Scan for the cell matching the given text and deliver its (X, Y) coordinate at center. 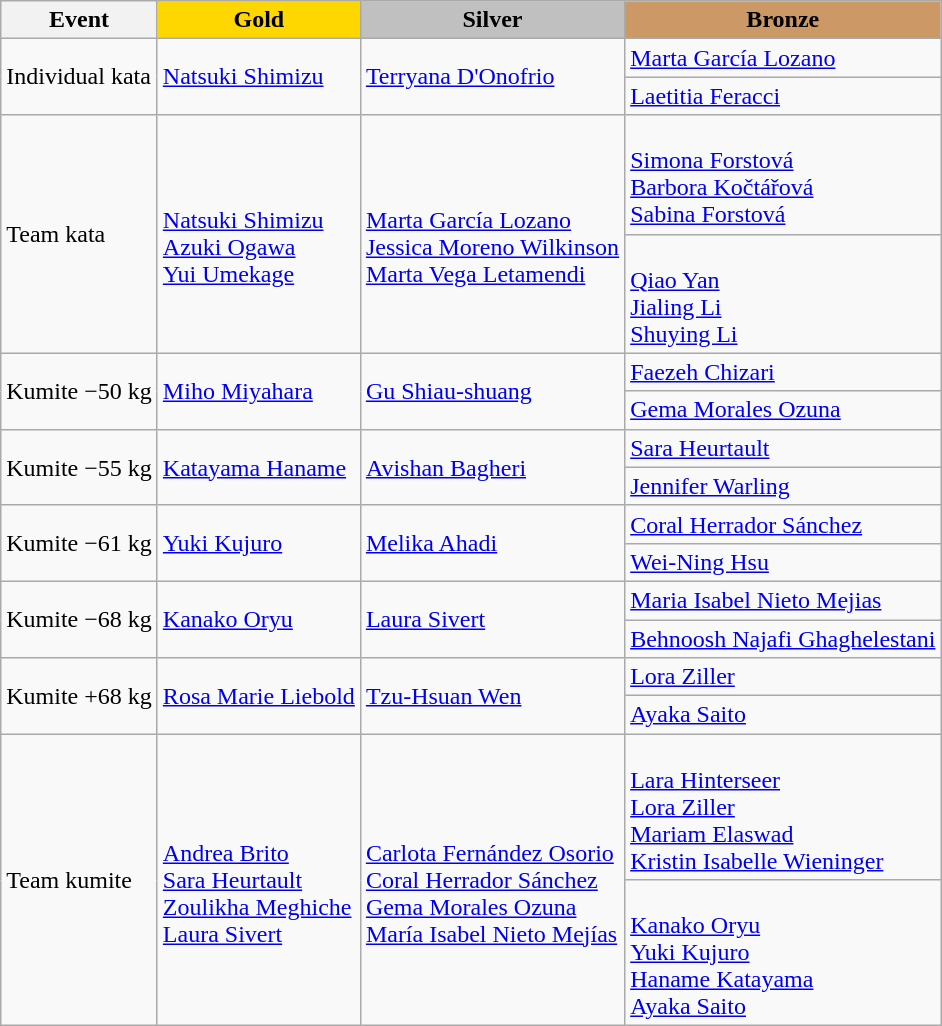
Coral Herrador Sánchez (783, 524)
Bronze (783, 20)
Sara Heurtault (783, 448)
Faezeh Chizari (783, 372)
Maria Isabel Nieto Mejias (783, 600)
Marta García LozanoJessica Moreno WilkinsonMarta Vega Letamendi (492, 234)
Andrea BritoSara HeurtaultZoulikha MeghicheLaura Sivert (258, 880)
Team kumite (80, 880)
Miho Miyahara (258, 391)
Kumite +68 kg (80, 696)
Laura Sivert (492, 619)
Gema Morales Ozuna (783, 410)
Yuki Kujuro (258, 543)
Lora Ziller (783, 677)
Rosa Marie Liebold (258, 696)
Kumite −68 kg (80, 619)
Kumite −50 kg (80, 391)
Katayama Haname (258, 467)
Avishan Bagheri (492, 467)
Lara HinterseerLora ZillerMariam ElaswadKristin Isabelle Wieninger (783, 807)
Ayaka Saito (783, 715)
Natsuki ShimizuAzuki OgawaYui Umekage (258, 234)
Gu Shiau-shuang (492, 391)
Qiao YanJialing LiShuying Li (783, 294)
Kanako Oryu (258, 619)
Natsuki Shimizu (258, 77)
Silver (492, 20)
Marta García Lozano (783, 58)
Team kata (80, 234)
Behnoosh Najafi Ghaghelestani (783, 639)
Wei-Ning Hsu (783, 562)
Tzu-Hsuan Wen (492, 696)
Simona ForstováBarbora KočtářováSabina Forstová (783, 174)
Individual kata (80, 77)
Event (80, 20)
Terryana D'Onofrio (492, 77)
Kanako OryuYuki KujuroHaname KatayamaAyaka Saito (783, 953)
Kumite −61 kg (80, 543)
Laetitia Feracci (783, 96)
Gold (258, 20)
Kumite −55 kg (80, 467)
Jennifer Warling (783, 486)
Melika Ahadi (492, 543)
Carlota Fernández OsorioCoral Herrador SánchezGema Morales OzunaMaría Isabel Nieto Mejías (492, 880)
